Output the (x, y) coordinate of the center of the cell containing the given text.  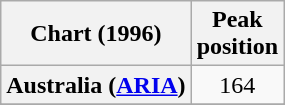
Chart (1996) (96, 34)
Peakposition (237, 34)
Australia (ARIA) (96, 85)
164 (237, 85)
